Identify which cell holds the provided text, then report its [X, Y] central coordinate. 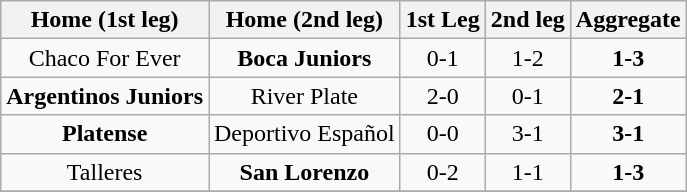
Chaco For Ever [105, 58]
River Plate [304, 96]
1-1 [528, 172]
Deportivo Español [304, 134]
0-2 [442, 172]
2-0 [442, 96]
2-1 [628, 96]
Home (2nd leg) [304, 20]
Aggregate [628, 20]
1-2 [528, 58]
Talleres [105, 172]
Boca Juniors [304, 58]
San Lorenzo [304, 172]
Home (1st leg) [105, 20]
Argentinos Juniors [105, 96]
2nd leg [528, 20]
1st Leg [442, 20]
0-0 [442, 134]
Platense [105, 134]
